Locate the cell with the specified text and output its [x, y] center coordinate. 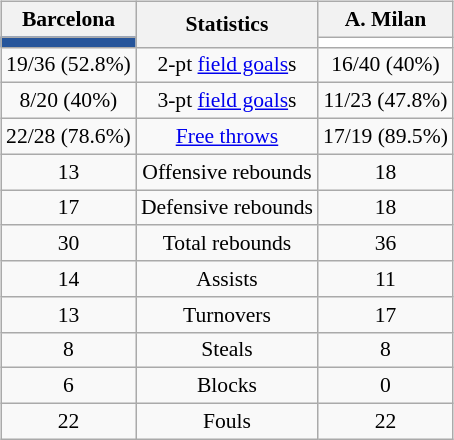
3-pt field goalss [227, 101]
Free throws [227, 136]
17/19 (89.5%) [386, 136]
0 [386, 386]
Turnovers [227, 314]
11 [386, 279]
6 [68, 386]
Blocks [227, 386]
Assists [227, 279]
19/36 (52.8%) [68, 65]
Defensive rebounds [227, 208]
Barcelona [68, 19]
Steals [227, 350]
16/40 (40%) [386, 65]
Offensive rebounds [227, 172]
Fouls [227, 421]
22/28 (78.6%) [68, 136]
36 [386, 243]
30 [68, 243]
Statistics [227, 24]
11/23 (47.8%) [386, 101]
2-pt field goalss [227, 65]
8/20 (40%) [68, 101]
Total rebounds [227, 243]
A. Milan [386, 19]
14 [68, 279]
